Search for the cell housing the specified text and yield its [X, Y] center coordinate. 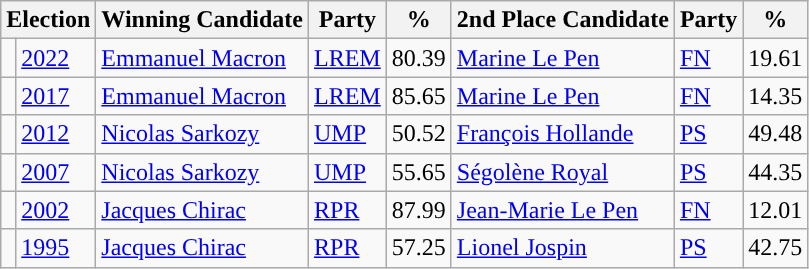
Lionel Jospin [562, 248]
François Hollande [562, 134]
87.99 [418, 210]
2007 [56, 172]
2002 [56, 210]
49.48 [776, 134]
12.01 [776, 210]
2nd Place Candidate [562, 20]
57.25 [418, 248]
19.61 [776, 58]
55.65 [418, 172]
Ségolène Royal [562, 172]
85.65 [418, 96]
50.52 [418, 134]
2012 [56, 134]
14.35 [776, 96]
Winning Candidate [202, 20]
Jean-Marie Le Pen [562, 210]
80.39 [418, 58]
2022 [56, 58]
42.75 [776, 248]
1995 [56, 248]
Election [48, 20]
2017 [56, 96]
44.35 [776, 172]
